Capture the cell that displays the provided text and extract its (X, Y) central coordinate. 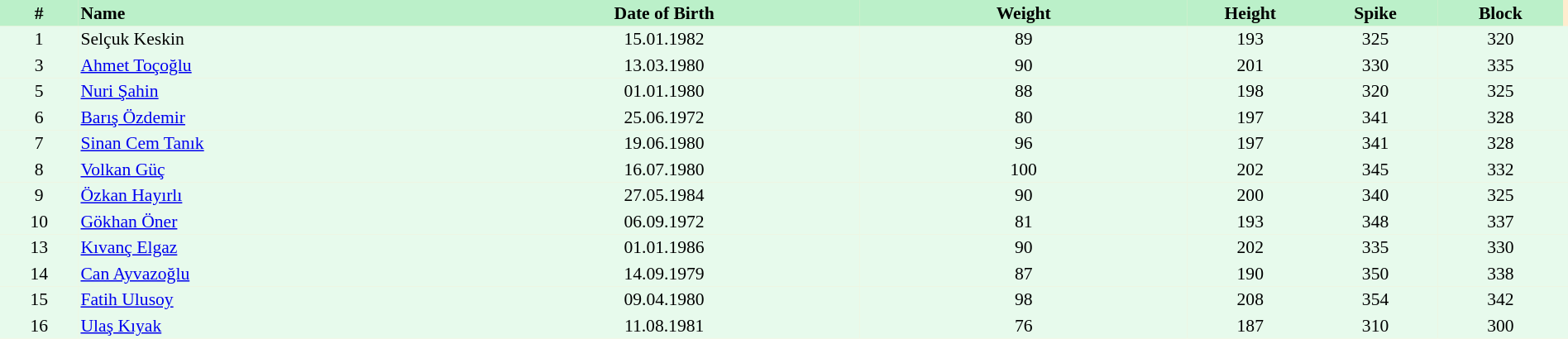
Ulaş Kıyak (273, 326)
300 (1500, 326)
Sinan Cem Tanık (273, 144)
Weight (1024, 13)
6 (39, 117)
Volkan Güç (273, 169)
89 (1024, 40)
16.07.1980 (664, 169)
Ahmet Toçoğlu (273, 65)
1 (39, 40)
Date of Birth (664, 13)
340 (1374, 195)
80 (1024, 117)
15 (39, 299)
9 (39, 195)
190 (1250, 274)
14.09.1979 (664, 274)
187 (1250, 326)
7 (39, 144)
01.01.1986 (664, 248)
Spike (1374, 13)
Height (1250, 13)
100 (1024, 169)
354 (1374, 299)
10 (39, 222)
81 (1024, 222)
208 (1250, 299)
337 (1500, 222)
Can Ayvazoğlu (273, 274)
Name (273, 13)
16 (39, 326)
27.05.1984 (664, 195)
96 (1024, 144)
332 (1500, 169)
Nuri Şahin (273, 91)
338 (1500, 274)
Fatih Ulusoy (273, 299)
200 (1250, 195)
15.01.1982 (664, 40)
25.06.1972 (664, 117)
350 (1374, 274)
06.09.1972 (664, 222)
87 (1024, 274)
5 (39, 91)
# (39, 13)
Kıvanç Elgaz (273, 248)
Block (1500, 13)
19.06.1980 (664, 144)
14 (39, 274)
Özkan Hayırlı (273, 195)
13 (39, 248)
76 (1024, 326)
Gökhan Öner (273, 222)
13.03.1980 (664, 65)
310 (1374, 326)
Selçuk Keskin (273, 40)
09.04.1980 (664, 299)
11.08.1981 (664, 326)
201 (1250, 65)
198 (1250, 91)
348 (1374, 222)
Barış Özdemir (273, 117)
342 (1500, 299)
3 (39, 65)
345 (1374, 169)
01.01.1980 (664, 91)
98 (1024, 299)
88 (1024, 91)
8 (39, 169)
